Output the [x, y] coordinate of the center of the cell containing the given text.  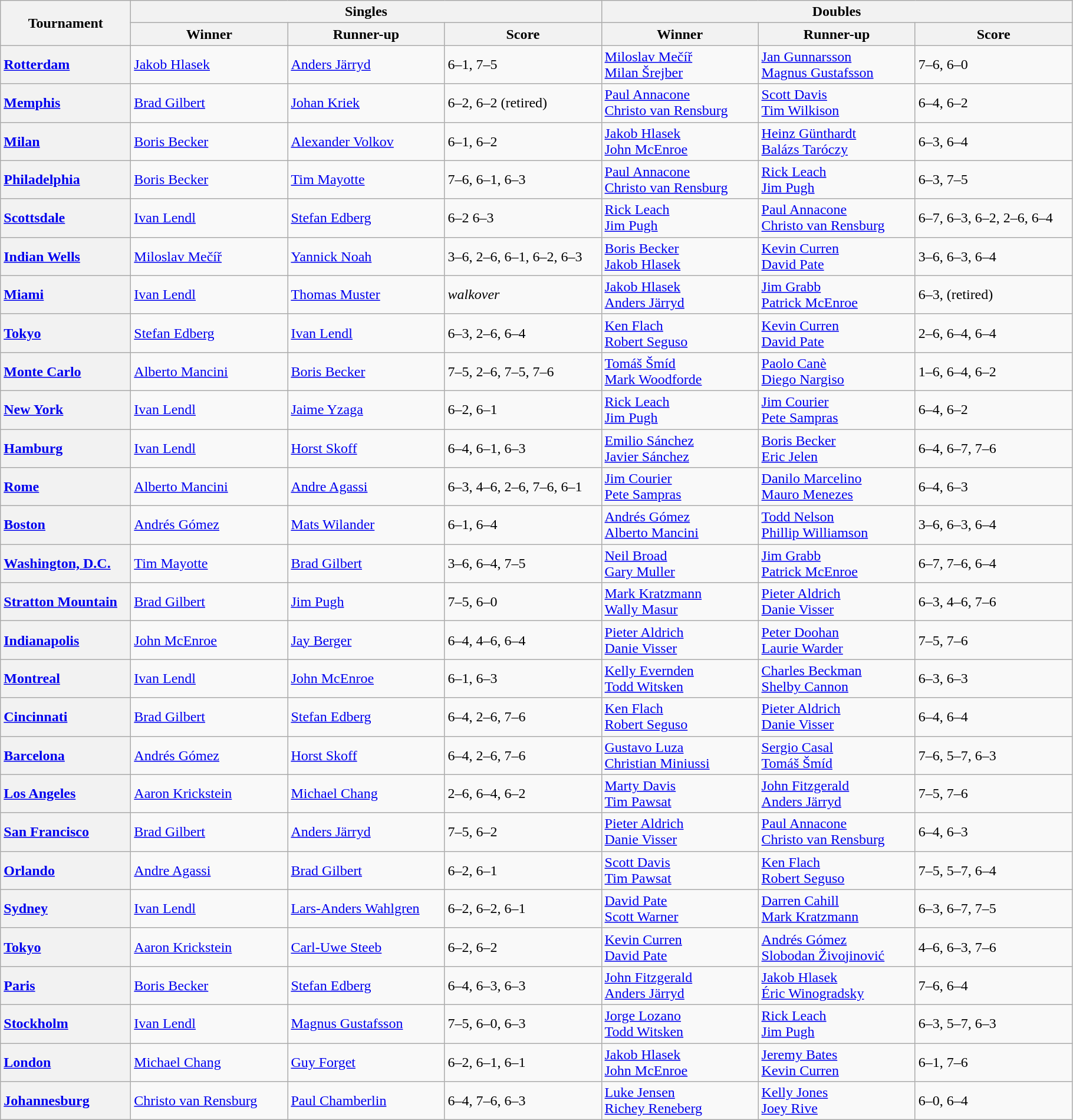
6–1, 6–2 [523, 142]
Washington, D.C. [66, 564]
3–6, 6–4, 7–5 [523, 564]
6–3, 4–6, 2–6, 7–6, 6–1 [523, 487]
Charles Beckman Shelby Cannon [837, 678]
7–6, 6–4 [993, 985]
Heinz Günthardt Balázs Taróczy [837, 142]
Lars-Anders Wahlgren [366, 908]
Singles [366, 12]
Montreal [66, 678]
Emilio Sánchez Javier Sánchez [680, 448]
Mark Kratzmann Wally Masur [680, 602]
David Pate Scott Warner [680, 908]
Jakob Hlasek Anders Järryd [680, 295]
6–3, 7–5 [993, 179]
6–4, 7–6, 6–3 [523, 1101]
2–6, 6–4, 6–4 [993, 333]
Paul Chamberlin [366, 1101]
Luke Jensen Richey Reneberg [680, 1101]
6–7, 6–3, 6–2, 2–6, 6–4 [993, 218]
Sydney [66, 908]
Gustavo Luza Christian Miniussi [680, 755]
Peter Doohan Laurie Warder [837, 641]
7–6, 6–0 [993, 65]
Andrés Gómez Alberto Mancini [680, 525]
Memphis [66, 103]
6–3, 4–6, 7–6 [993, 602]
6–1, 6–4 [523, 525]
Alexander Volkov [366, 142]
Neil Broad Gary Muller [680, 564]
7–6, 5–7, 6–3 [993, 755]
Milan [66, 142]
6–2, 6–2, 6–1 [523, 908]
6–0, 6–4 [993, 1101]
6–1, 7–5 [523, 65]
Monte Carlo [66, 372]
Hamburg [66, 448]
Jakob Hlasek Éric Winogradsky [837, 985]
Cincinnati [66, 717]
7–5, 2–6, 7–5, 7–6 [523, 372]
Sergio Casal Tomáš Šmíd [837, 755]
Doubles [837, 12]
7–5, 5–7, 6–4 [993, 871]
Johannesburg [66, 1101]
London [66, 1062]
Andrés Gómez Slobodan Živojinović [837, 947]
Johan Kriek [366, 103]
Boris Becker Eric Jelen [837, 448]
Paolo Canè Diego Nargiso [837, 372]
Stockholm [66, 1024]
Jim Pugh [366, 602]
6–4, 6–4 [993, 717]
New York [66, 409]
6–3, 5–7, 6–3 [993, 1024]
Jay Berger [366, 641]
6–2, 6–2 [523, 947]
6–4, 6–3, 6–3 [523, 985]
Tournament [66, 23]
Orlando [66, 871]
6–2, 6–1, 6–1 [523, 1062]
Barcelona [66, 755]
6–3, 6–4 [993, 142]
Magnus Gustafsson [366, 1024]
Philadelphia [66, 179]
Rome [66, 487]
Miloslav Mečíř Milan Šrejber [680, 65]
Mats Wilander [366, 525]
Miami [66, 295]
3–6, 2–6, 6–1, 6–2, 6–3 [523, 256]
Los Angeles [66, 794]
Jakob Hlasek [209, 65]
Jeremy Bates Kevin Curren [837, 1062]
Scottsdale [66, 218]
6–3, (retired) [993, 295]
Todd Nelson Phillip Williamson [837, 525]
Rotterdam [66, 65]
Yannick Noah [366, 256]
Stratton Mountain [66, 602]
7–5, 6–2 [523, 832]
Indian Wells [66, 256]
Scott Davis Tim Pawsat [680, 871]
Guy Forget [366, 1062]
6–4, 6–7, 7–6 [993, 448]
Marty Davis Tim Pawsat [680, 794]
San Francisco [66, 832]
7–5, 6–0 [523, 602]
6–3, 6–3 [993, 678]
Jaime Yzaga [366, 409]
6–7, 7–6, 6–4 [993, 564]
Paris [66, 985]
Carl-Uwe Steeb [366, 947]
6–3, 6–7, 7–5 [993, 908]
Kelly Jones Joey Rive [837, 1101]
1–6, 6–4, 6–2 [993, 372]
Tomáš Šmíd Mark Woodforde [680, 372]
walkover [523, 295]
Danilo Marcelino Mauro Menezes [837, 487]
6–4, 6–1, 6–3 [523, 448]
2–6, 6–4, 6–2 [523, 794]
4–6, 6–3, 7–6 [993, 947]
7–5, 6–0, 6–3 [523, 1024]
Christo van Rensburg [209, 1101]
6–1, 7–6 [993, 1062]
7–6, 6–1, 6–3 [523, 179]
6–4, 4–6, 6–4 [523, 641]
Indianapolis [66, 641]
6–2 6–3 [523, 218]
Thomas Muster [366, 295]
Jorge Lozano Todd Witsken [680, 1024]
Boston [66, 525]
Scott Davis Tim Wilkison [837, 103]
Boris Becker Jakob Hlasek [680, 256]
6–1, 6–3 [523, 678]
Darren Cahill Mark Kratzmann [837, 908]
6–3, 2–6, 6–4 [523, 333]
Miloslav Mečíř [209, 256]
Kelly Evernden Todd Witsken [680, 678]
Jan Gunnarsson Magnus Gustafsson [837, 65]
6–2, 6–2 (retired) [523, 103]
